For the text-containing cell, return its midpoint in (X, Y) coordinate format. 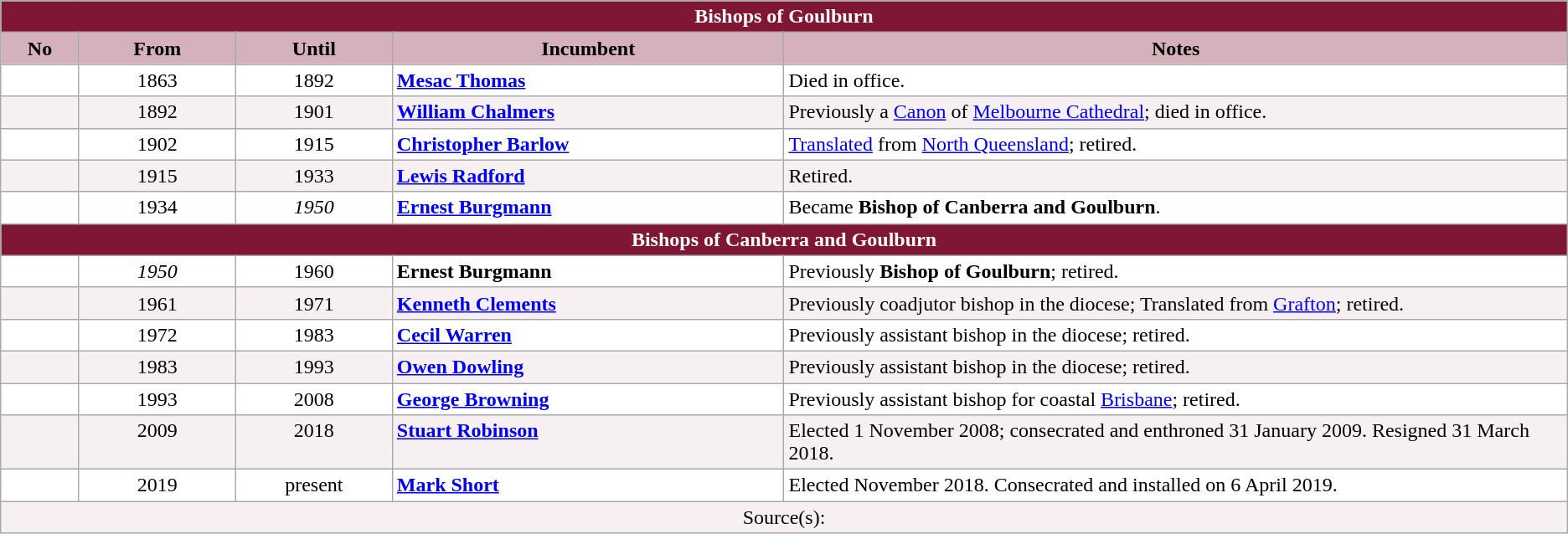
1934 (157, 208)
2008 (313, 399)
From (157, 49)
Incumbent (588, 49)
Lewis Radford (588, 176)
Elected November 2018. Consecrated and installed on 6 April 2019. (1176, 485)
1971 (313, 303)
William Chalmers (588, 112)
Stuart Robinson (588, 442)
Elected 1 November 2008; consecrated and enthroned 31 January 2009. Resigned 31 March 2018. (1176, 442)
Source(s): (784, 517)
Kenneth Clements (588, 303)
1972 (157, 335)
Owen Dowling (588, 367)
No (40, 49)
Previously a Canon of Melbourne Cathedral; died in office. (1176, 112)
Previously Bishop of Goulburn; retired. (1176, 271)
2009 (157, 442)
Died in office. (1176, 80)
Bishops of Canberra and Goulburn (784, 239)
1961 (157, 303)
Translated from North Queensland; retired. (1176, 144)
1933 (313, 176)
Previously assistant bishop for coastal Brisbane; retired. (1176, 399)
Until (313, 49)
Previously coadjutor bishop in the diocese; Translated from Grafton; retired. (1176, 303)
Retired. (1176, 176)
1863 (157, 80)
2018 (313, 442)
George Browning (588, 399)
Mesac Thomas (588, 80)
1901 (313, 112)
Became Bishop of Canberra and Goulburn. (1176, 208)
2019 (157, 485)
Bishops of Goulburn (784, 17)
Mark Short (588, 485)
1902 (157, 144)
1960 (313, 271)
present (313, 485)
Notes (1176, 49)
Cecil Warren (588, 335)
Christopher Barlow (588, 144)
